Locate the cell with the specified text and output its [x, y] center coordinate. 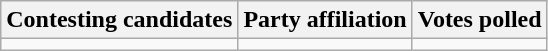
Votes polled [480, 20]
Party affiliation [325, 20]
Contesting candidates [120, 20]
